Return the [x, y] coordinate for the center point of the cell that contains the specified text.  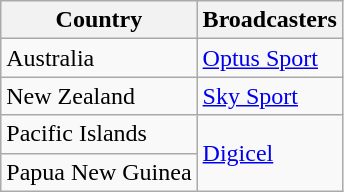
Australia [99, 58]
Optus Sport [270, 58]
New Zealand [99, 96]
Pacific Islands [99, 134]
Country [99, 20]
Sky Sport [270, 96]
Papua New Guinea [99, 172]
Digicel [270, 153]
Broadcasters [270, 20]
